Determine the [X, Y] coordinate at the center of the cell enclosing the given text.  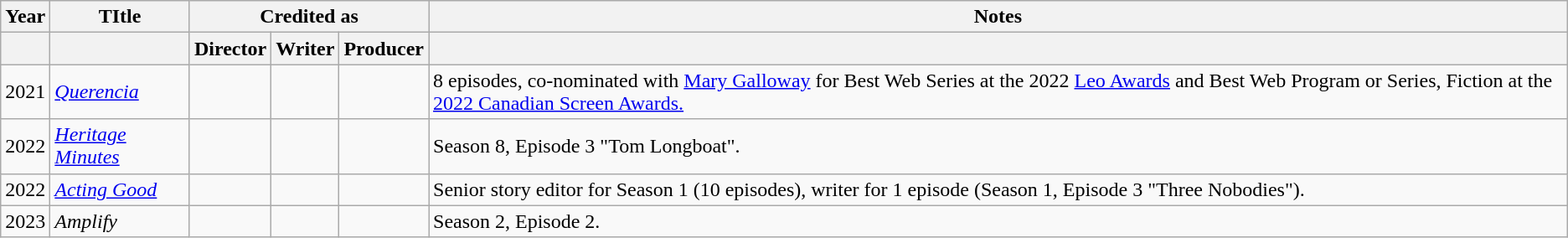
TItle [121, 17]
Writer [305, 49]
Senior story editor for Season 1 (10 episodes), writer for 1 episode (Season 1, Episode 3 "Three Nobodies"). [998, 189]
Querencia [121, 92]
2021 [25, 92]
Director [230, 49]
Acting Good [121, 189]
Year [25, 17]
2023 [25, 221]
Season 8, Episode 3 "Tom Longboat". [998, 146]
Producer [384, 49]
Notes [998, 17]
Season 2, Episode 2. [998, 221]
Heritage Minutes [121, 146]
Credited as [308, 17]
Amplify [121, 221]
